Pinpoint the cell where the given text exists, returning its [x, y] midpoint coordinate. 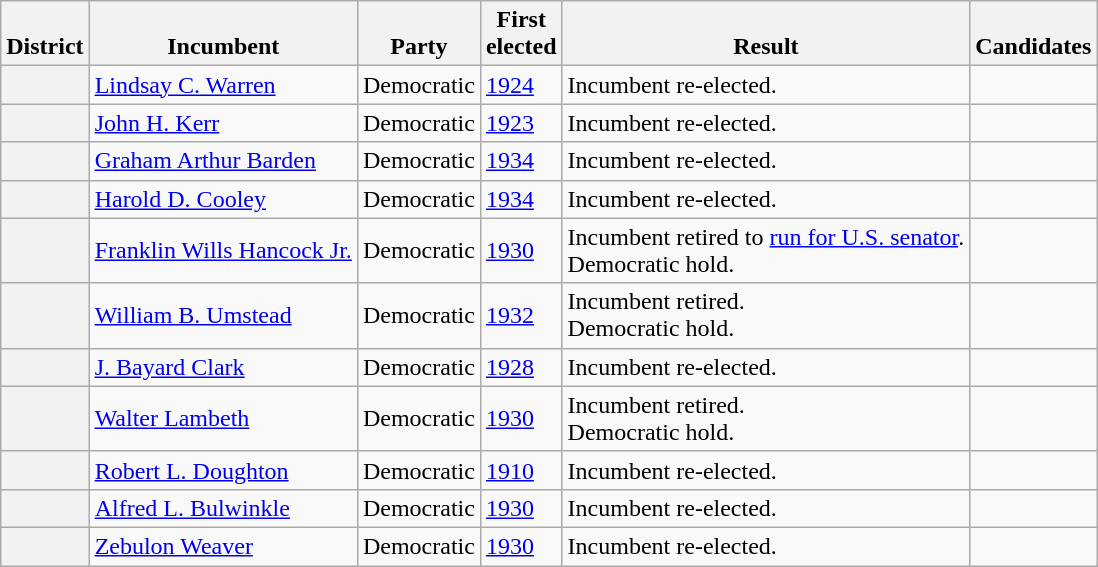
William B. Umstead [223, 316]
Harold D. Cooley [223, 199]
District [45, 34]
Result [766, 34]
J. Bayard Clark [223, 367]
1932 [521, 316]
1923 [521, 123]
Zebulon Weaver [223, 546]
Robert L. Doughton [223, 470]
1924 [521, 85]
Graham Arthur Barden [223, 161]
Incumbent [223, 34]
Franklin Wills Hancock Jr. [223, 250]
1910 [521, 470]
Firstelected [521, 34]
Walter Lambeth [223, 418]
Alfred L. Bulwinkle [223, 508]
Party [418, 34]
Incumbent retired to run for U.S. senator.Democratic hold. [766, 250]
John H. Kerr [223, 123]
Candidates [1034, 34]
Lindsay C. Warren [223, 85]
1928 [521, 367]
